Search for the cell housing the specified text and yield its (x, y) center coordinate. 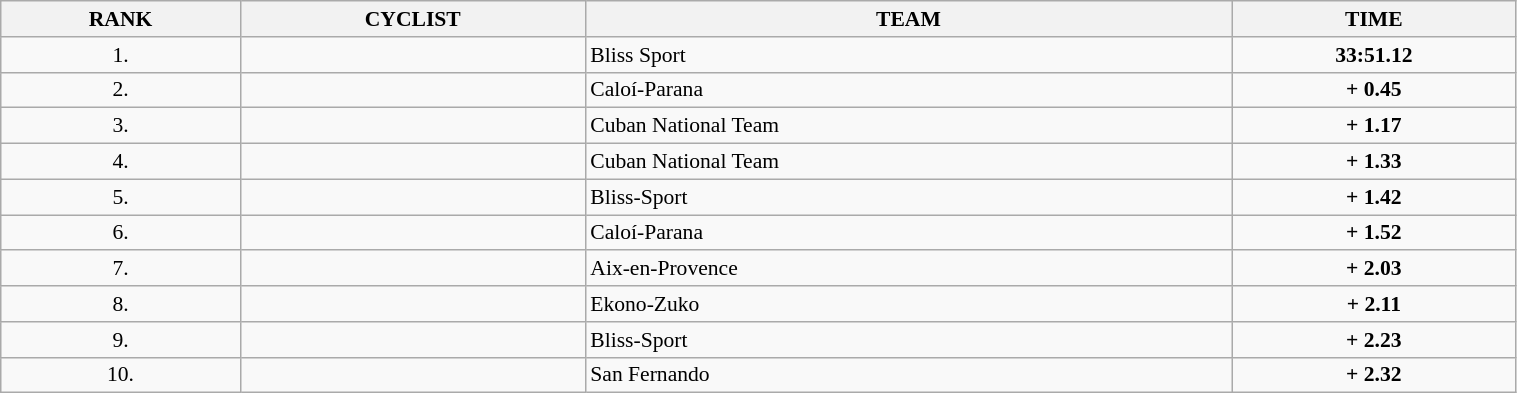
+ 1.42 (1374, 197)
9. (121, 340)
33:51.12 (1374, 55)
+ 2.03 (1374, 269)
+ 0.45 (1374, 90)
TIME (1374, 19)
Aix-en-Provence (908, 269)
4. (121, 162)
RANK (121, 19)
Bliss Sport (908, 55)
San Fernando (908, 375)
3. (121, 126)
+ 1.33 (1374, 162)
TEAM (908, 19)
5. (121, 197)
8. (121, 304)
CYCLIST (412, 19)
+ 2.11 (1374, 304)
+ 2.23 (1374, 340)
1. (121, 55)
7. (121, 269)
10. (121, 375)
Ekono-Zuko (908, 304)
6. (121, 233)
2. (121, 90)
+ 2.32 (1374, 375)
+ 1.17 (1374, 126)
+ 1.52 (1374, 233)
